Locate the cell with the specified text and output its [x, y] center coordinate. 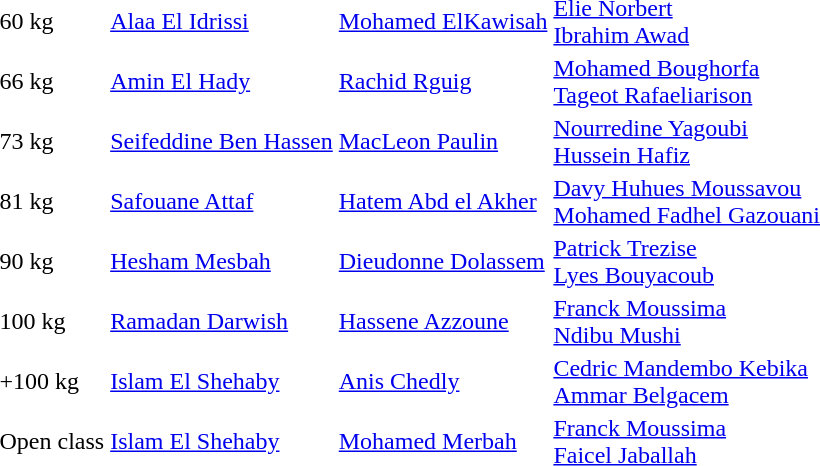
Amin El Hady [222, 82]
Hatem Abd el Akher [443, 202]
Rachid Rguig [443, 82]
Hesham Mesbah [222, 262]
Safouane Attaf [222, 202]
Seifeddine Ben Hassen [222, 142]
Anis Chedly [443, 382]
Hassene Azzoune [443, 322]
MacLeon Paulin [443, 142]
Ramadan Darwish [222, 322]
Dieudonne Dolassem [443, 262]
Islam El Shehaby [222, 382]
